For the text-containing cell, return its midpoint in [X, Y] coordinate format. 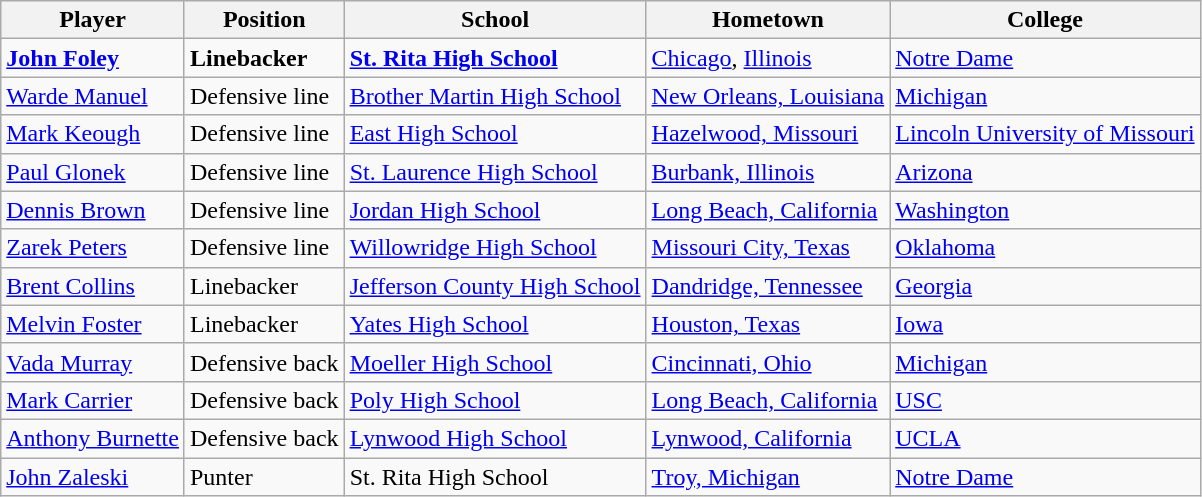
Arizona [1045, 172]
Missouri City, Texas [768, 248]
Washington [1045, 210]
Hometown [768, 20]
Iowa [1045, 324]
Melvin Foster [93, 324]
Position [264, 20]
John Zaleski [93, 477]
Mark Carrier [93, 400]
Cincinnati, Ohio [768, 362]
Paul Glonek [93, 172]
Yates High School [495, 324]
Dennis Brown [93, 210]
Punter [264, 477]
USC [1045, 400]
School [495, 20]
Lincoln University of Missouri [1045, 134]
Warde Manuel [93, 96]
College [1045, 20]
Zarek Peters [93, 248]
Jordan High School [495, 210]
Jefferson County High School [495, 286]
East High School [495, 134]
John Foley [93, 58]
Brent Collins [93, 286]
Lynwood, California [768, 438]
Willowridge High School [495, 248]
Hazelwood, Missouri [768, 134]
Brother Martin High School [495, 96]
St. Laurence High School [495, 172]
Dandridge, Tennessee [768, 286]
Chicago, Illinois [768, 58]
Mark Keough [93, 134]
Vada Murray [93, 362]
Houston, Texas [768, 324]
Moeller High School [495, 362]
Lynwood High School [495, 438]
Troy, Michigan [768, 477]
Player [93, 20]
New Orleans, Louisiana [768, 96]
Poly High School [495, 400]
Georgia [1045, 286]
UCLA [1045, 438]
Anthony Burnette [93, 438]
Burbank, Illinois [768, 172]
Oklahoma [1045, 248]
